Output the (X, Y) coordinate of the center of the cell containing the given text.  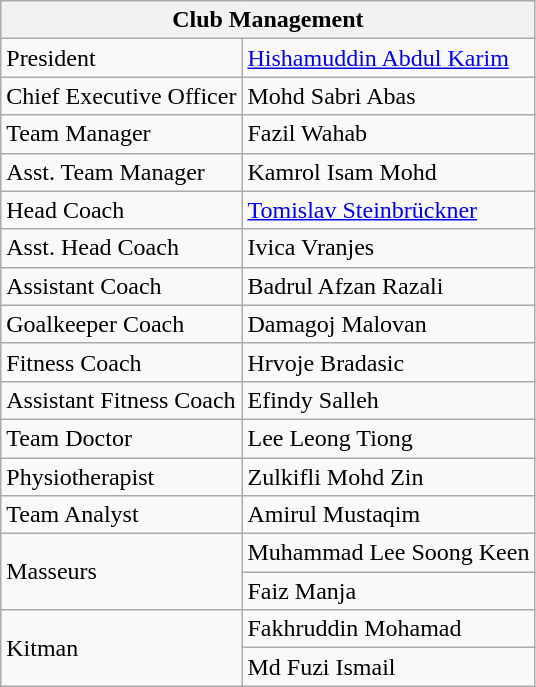
Head Coach (122, 210)
Asst. Team Manager (122, 172)
Asst. Head Coach (122, 248)
Ivica Vranjes (388, 248)
Muhammad Lee Soong Keen (388, 553)
Amirul Mustaqim (388, 515)
Team Doctor (122, 438)
Chief Executive Officer (122, 96)
Physiotherapist (122, 477)
Kamrol Isam Mohd (388, 172)
Efindy Salleh (388, 400)
Tomislav Steinbrückner (388, 210)
Club Management (268, 20)
Faiz Manja (388, 591)
Goalkeeper Coach (122, 324)
Fakhruddin Mohamad (388, 629)
Team Analyst (122, 515)
Fitness Coach (122, 362)
Hrvoje Bradasic (388, 362)
Damagoj Malovan (388, 324)
Mohd Sabri Abas (388, 96)
Assistant Fitness Coach (122, 400)
Badrul Afzan Razali (388, 286)
Hishamuddin Abdul Karim (388, 58)
President (122, 58)
Kitman (122, 648)
Fazil Wahab (388, 134)
Md Fuzi Ismail (388, 667)
Masseurs (122, 572)
Lee Leong Tiong (388, 438)
Zulkifli Mohd Zin (388, 477)
Team Manager (122, 134)
Assistant Coach (122, 286)
